Identify which cell holds the provided text, then report its [x, y] central coordinate. 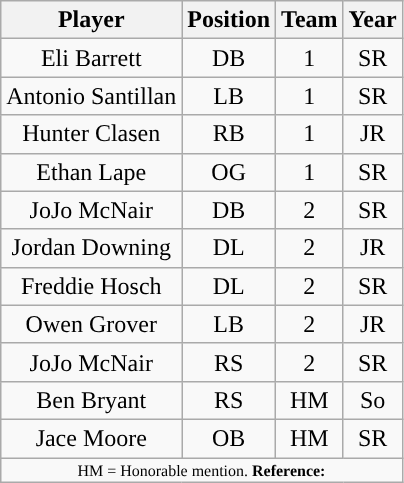
OB [229, 438]
Position [229, 20]
Antonio Santillan [92, 96]
Ethan Lape [92, 172]
HM = Honorable mention. Reference: [202, 470]
Owen Grover [92, 324]
Team [310, 20]
Hunter Clasen [92, 134]
RB [229, 134]
So [372, 400]
Freddie Hosch [92, 286]
Eli Barrett [92, 58]
Jordan Downing [92, 248]
Player [92, 20]
Jace Moore [92, 438]
Ben Bryant [92, 400]
Year [372, 20]
OG [229, 172]
